Capture the cell that displays the provided text and extract its [x, y] central coordinate. 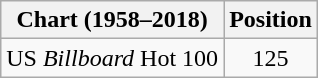
Chart (1958–2018) [112, 20]
125 [271, 58]
US Billboard Hot 100 [112, 58]
Position [271, 20]
